Provide the (x, y) coordinate of the cell's center where the given text is located.  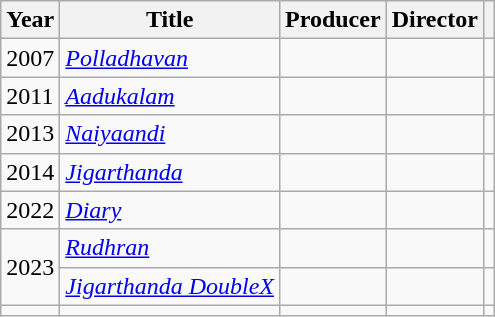
2014 (30, 172)
Diary (170, 210)
2023 (30, 267)
Naiyaandi (170, 134)
Jigarthanda DoubleX (170, 286)
2007 (30, 58)
Year (30, 20)
Jigarthanda (170, 172)
Director (434, 20)
Aadukalam (170, 96)
Producer (334, 20)
2013 (30, 134)
2022 (30, 210)
2011 (30, 96)
Rudhran (170, 248)
Polladhavan (170, 58)
Title (170, 20)
